Capture the cell that displays the provided text and extract its [x, y] central coordinate. 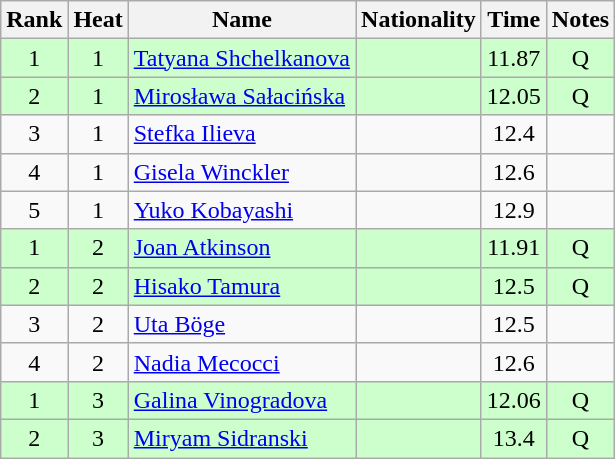
Time [514, 20]
Mirosława Sałacińska [242, 96]
Rank [34, 20]
12.4 [514, 134]
Heat [98, 20]
Uta Böge [242, 324]
12.06 [514, 400]
11.91 [514, 248]
11.87 [514, 58]
Joan Atkinson [242, 248]
Notes [580, 20]
13.4 [514, 438]
Nationality [419, 20]
Galina Vinogradova [242, 400]
Gisela Winckler [242, 172]
Nadia Mecocci [242, 362]
12.9 [514, 210]
Tatyana Shchelkanova [242, 58]
Miryam Sidranski [242, 438]
Hisako Tamura [242, 286]
5 [34, 210]
12.05 [514, 96]
Yuko Kobayashi [242, 210]
Name [242, 20]
Stefka Ilieva [242, 134]
